From the cell containing the given text, extract its center point as (x, y) coordinate. 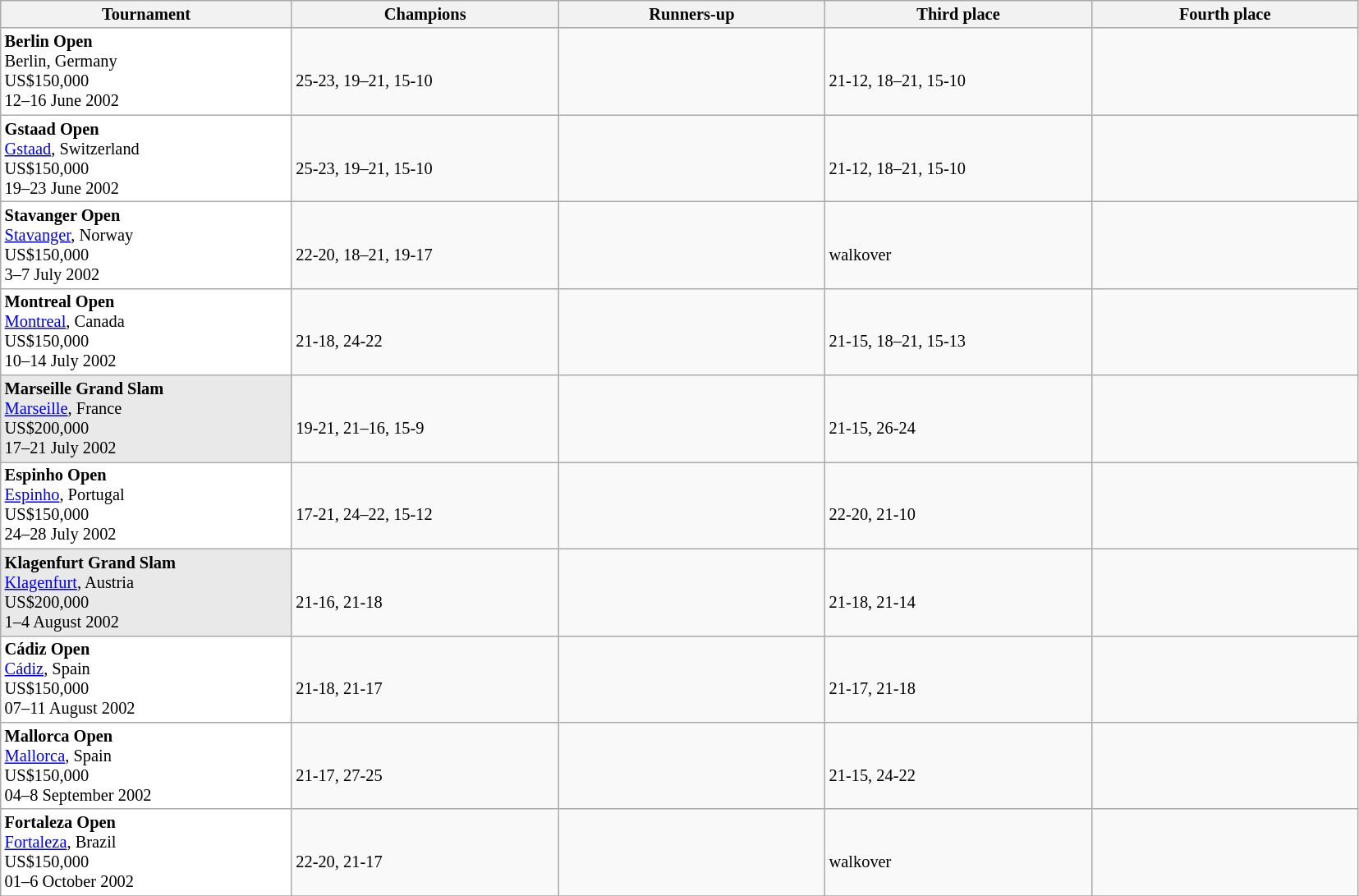
Gstaad OpenGstaad, SwitzerlandUS$150,00019–23 June 2002 (146, 159)
Runners-up (691, 14)
21-15, 18–21, 15-13 (959, 332)
21-18, 21-17 (425, 679)
21-17, 27-25 (425, 765)
21-15, 24-22 (959, 765)
Cádiz OpenCádiz, SpainUS$150,00007–11 August 2002 (146, 679)
Espinho OpenEspinho, PortugalUS$150,00024–28 July 2002 (146, 505)
Montreal OpenMontreal, CanadaUS$150,00010–14 July 2002 (146, 332)
Berlin OpenBerlin, GermanyUS$150,00012–16 June 2002 (146, 71)
21-15, 26-24 (959, 419)
Marseille Grand SlamMarseille, FranceUS$200,00017–21 July 2002 (146, 419)
22-20, 18–21, 19-17 (425, 245)
Fortaleza OpenFortaleza, BrazilUS$150,00001–6 October 2002 (146, 852)
22-20, 21-10 (959, 505)
21-18, 21-14 (959, 592)
21-18, 24-22 (425, 332)
19-21, 21–16, 15-9 (425, 419)
Champions (425, 14)
Third place (959, 14)
21-16, 21-18 (425, 592)
Mallorca OpenMallorca, SpainUS$150,00004–8 September 2002 (146, 765)
Tournament (146, 14)
Fourth place (1225, 14)
22-20, 21-17 (425, 852)
21-17, 21-18 (959, 679)
Klagenfurt Grand SlamKlagenfurt, AustriaUS$200,0001–4 August 2002 (146, 592)
17-21, 24–22, 15-12 (425, 505)
Stavanger OpenStavanger, NorwayUS$150,0003–7 July 2002 (146, 245)
